Determine the (X, Y) coordinate at the center of the cell enclosing the given text.  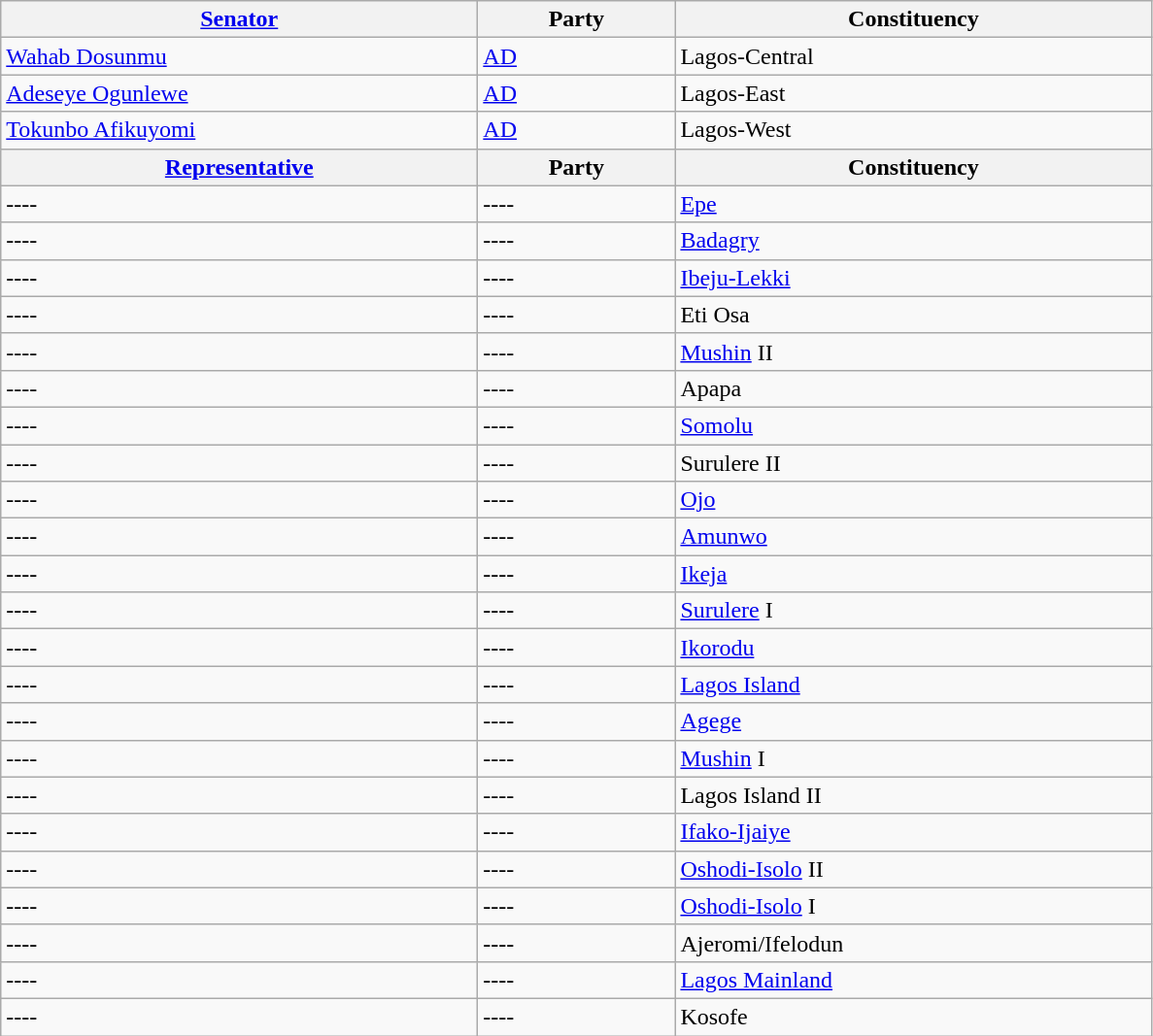
Surulere I (913, 611)
Wahab Dosunmu (239, 56)
Badagry (913, 241)
Somolu (913, 425)
Lagos Island (913, 685)
Representative (239, 167)
Oshodi-Isolo I (913, 906)
Adeseye Ogunlewe (239, 93)
Ojo (913, 500)
Ibeju-Lekki (913, 278)
Amunwo (913, 537)
Tokunbo Afikuyomi (239, 130)
Lagos-East (913, 93)
Lagos Island II (913, 795)
Mushin II (913, 351)
Ifako-Ijaiye (913, 832)
Lagos Mainland (913, 980)
Kosofe (913, 1017)
Senator (239, 19)
Mushin I (913, 758)
Ikeja (913, 574)
Ikorodu (913, 648)
Agege (913, 721)
Lagos-West (913, 130)
Apapa (913, 388)
Ajeromi/Ifelodun (913, 943)
Eti Osa (913, 315)
Epe (913, 204)
Lagos-Central (913, 56)
Oshodi-Isolo II (913, 869)
Surulere II (913, 463)
